Return the [X, Y] coordinate for the center point of the cell that contains the specified text.  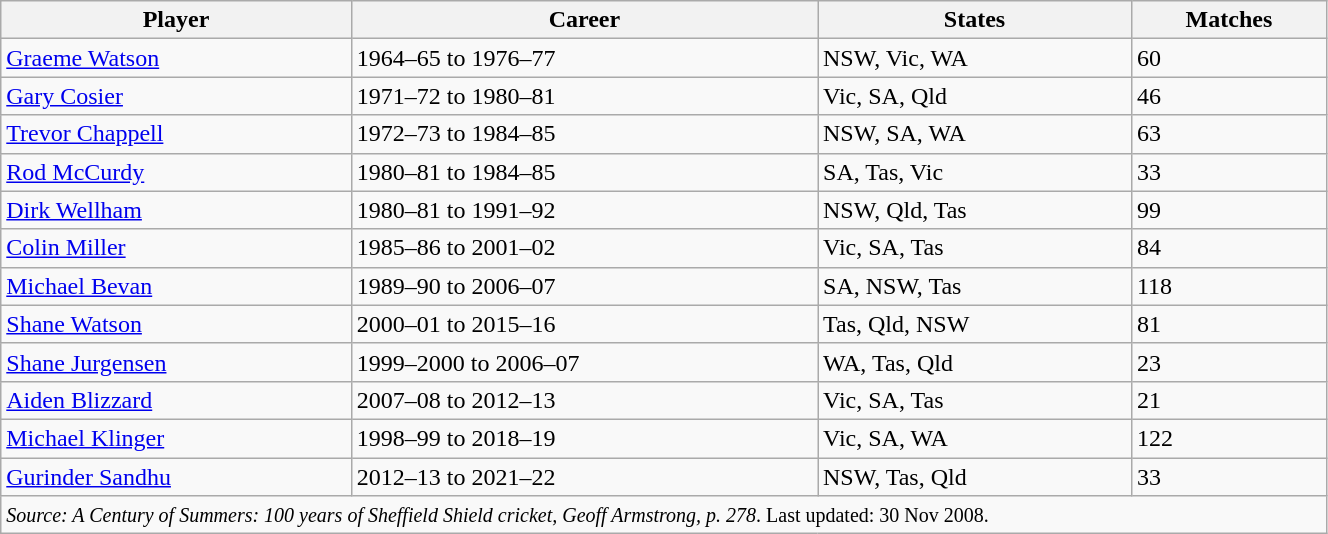
60 [1228, 58]
Rod McCurdy [176, 172]
NSW, SA, WA [975, 134]
Dirk Wellham [176, 210]
1998–99 to 2018–19 [584, 438]
Matches [1228, 20]
1985–86 to 2001–02 [584, 248]
1999–2000 to 2006–07 [584, 362]
63 [1228, 134]
Source: A Century of Summers: 100 years of Sheffield Shield cricket, Geoff Armstrong, p. 278. Last updated: 30 Nov 2008. [664, 515]
118 [1228, 286]
Michael Bevan [176, 286]
1971–72 to 1980–81 [584, 96]
1980–81 to 1984–85 [584, 172]
Tas, Qld, NSW [975, 324]
2007–08 to 2012–13 [584, 400]
Shane Jurgensen [176, 362]
Gary Cosier [176, 96]
States [975, 20]
Vic, SA, WA [975, 438]
NSW, Vic, WA [975, 58]
Graeme Watson [176, 58]
Vic, SA, Qld [975, 96]
Shane Watson [176, 324]
1989–90 to 2006–07 [584, 286]
Michael Klinger [176, 438]
SA, NSW, Tas [975, 286]
122 [1228, 438]
NSW, Qld, Tas [975, 210]
Colin Miller [176, 248]
46 [1228, 96]
99 [1228, 210]
Gurinder Sandhu [176, 477]
Trevor Chappell [176, 134]
SA, Tas, Vic [975, 172]
2012–13 to 2021–22 [584, 477]
Player [176, 20]
1972–73 to 1984–85 [584, 134]
Career [584, 20]
WA, Tas, Qld [975, 362]
1964–65 to 1976–77 [584, 58]
21 [1228, 400]
2000–01 to 2015–16 [584, 324]
84 [1228, 248]
1980–81 to 1991–92 [584, 210]
23 [1228, 362]
NSW, Tas, Qld [975, 477]
Aiden Blizzard [176, 400]
81 [1228, 324]
